Scan for the cell matching the given text and deliver its (X, Y) coordinate at center. 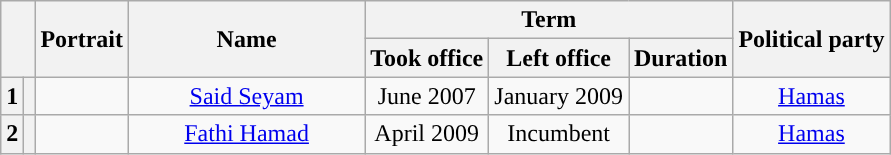
Term (549, 20)
Political party (812, 39)
Portrait (82, 39)
Fathi Hamad (247, 134)
Said Seyam (247, 96)
Duration (680, 58)
Incumbent (559, 134)
1 (12, 96)
Took office (427, 58)
Left office (559, 58)
April 2009 (427, 134)
January 2009 (559, 96)
June 2007 (427, 96)
Name (247, 39)
2 (12, 134)
